Output the [x, y] coordinate of the center of the cell containing the given text.  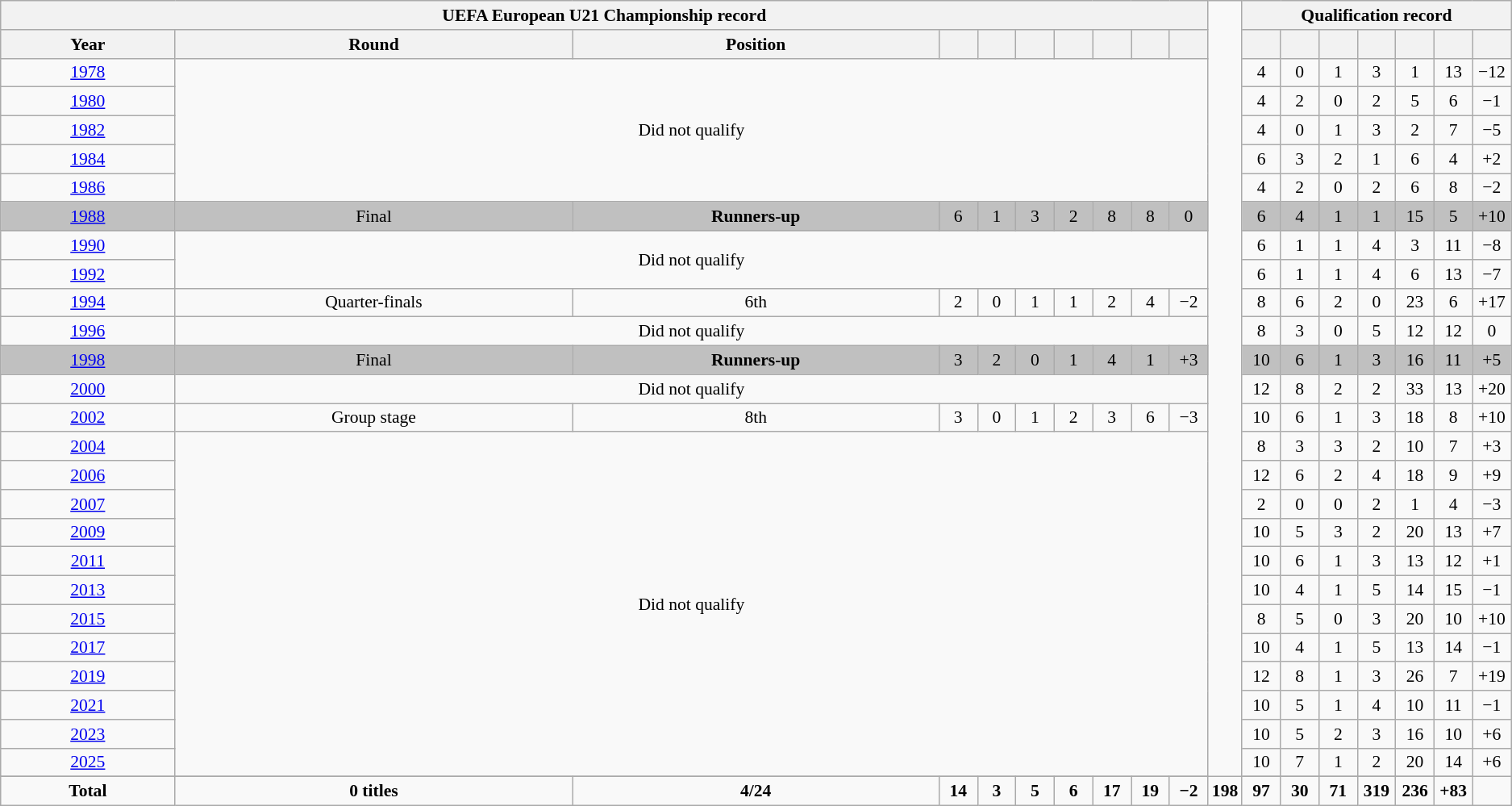
6th [756, 303]
1998 [88, 361]
0 titles [374, 791]
Qualification record [1376, 15]
+17 [1492, 303]
2011 [88, 562]
1990 [88, 245]
+5 [1492, 361]
2009 [88, 532]
1986 [88, 188]
Group stage [374, 418]
+1 [1492, 562]
2013 [88, 591]
8th [756, 418]
236 [1415, 791]
+20 [1492, 389]
4/24 [756, 791]
+9 [1492, 475]
UEFA European U21 Championship record [605, 15]
2000 [88, 389]
−5 [1492, 131]
71 [1339, 791]
17 [1112, 791]
19 [1151, 791]
1994 [88, 303]
Quarter-finals [374, 303]
9 [1453, 475]
2007 [88, 504]
2019 [88, 677]
26 [1415, 677]
Total [88, 791]
Position [756, 44]
−8 [1492, 245]
23 [1415, 303]
+2 [1492, 159]
+7 [1492, 532]
97 [1261, 791]
33 [1415, 389]
1984 [88, 159]
2006 [88, 475]
2004 [88, 447]
30 [1300, 791]
2017 [88, 648]
+83 [1453, 791]
Round [374, 44]
198 [1226, 791]
2023 [88, 734]
2025 [88, 762]
−7 [1492, 274]
2021 [88, 705]
1992 [88, 274]
319 [1377, 791]
2015 [88, 619]
+19 [1492, 677]
1996 [88, 332]
2002 [88, 418]
−12 [1492, 73]
Year [88, 44]
1980 [88, 102]
1982 [88, 131]
1988 [88, 217]
1978 [88, 73]
